Pinpoint the cell where the given text exists, returning its (x, y) midpoint coordinate. 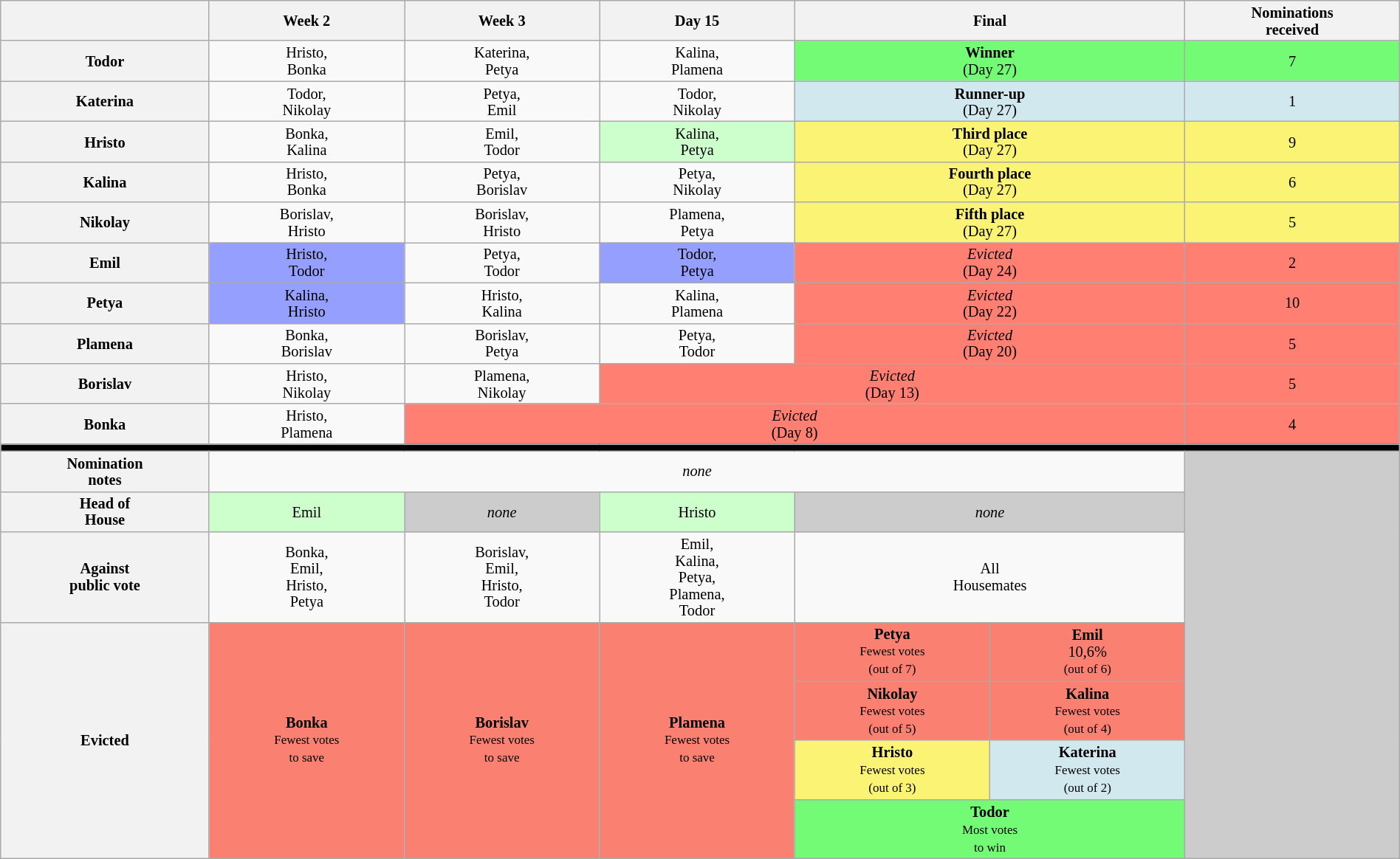
Petya (105, 303)
Bonka,Emil,Hristo,Petya (306, 577)
Evicted(Day 8) (795, 424)
Kalina (105, 182)
Nikolay (105, 223)
Todor (105, 61)
Borislav (105, 384)
Kalina,Hristo (306, 303)
Evicted(Day 22) (989, 303)
HristoFewest votes(out of 3) (892, 770)
6 (1292, 182)
4 (1292, 424)
Petya,Nikolay (697, 182)
Againstpublic vote (105, 577)
BorislavFewest votesto save (502, 741)
1 (1292, 102)
Hristo,Plamena (306, 424)
Head ofHouse (105, 512)
Plamena,Nikolay (502, 384)
9 (1292, 142)
PetyaFewest votes(out of 7) (892, 652)
Petya,Emil (502, 102)
KalinaFewest votes(out of 4) (1088, 711)
Hristo,Kalina (502, 303)
BonkaFewest votesto save (306, 741)
TodorMost votesto win (989, 829)
AllHousemates (989, 577)
Bonka,Borislav (306, 344)
Week 2 (306, 21)
Winner(Day 27) (989, 61)
Emil,Kalina,Petya,Plamena,Todor (697, 577)
Evicted(Day 24) (989, 263)
Todor,Petya (697, 263)
Evicted(Day 20) (989, 344)
7 (1292, 61)
KaterinaFewest votes(out of 2) (1088, 770)
Evicted (105, 741)
NikolayFewest votes(out of 5) (892, 711)
Fourth place(Day 27) (989, 182)
Day 15 (697, 21)
Evicted(Day 13) (892, 384)
Hristo,Nikolay (306, 384)
2 (1292, 263)
Bonka,Kalina (306, 142)
Borislav,Emil,Hristo,Todor (502, 577)
Plamena,Petya (697, 223)
Week 3 (502, 21)
Fifth place(Day 27) (989, 223)
10 (1292, 303)
Nominationnotes (105, 471)
Plamena (105, 344)
Petya,Borislav (502, 182)
Nominationsreceived (1292, 21)
Hristo,Todor (306, 263)
PlamenaFewest votesto save (697, 741)
Katerina (105, 102)
Third place(Day 27) (989, 142)
Emil,Todor (502, 142)
Final (989, 21)
Runner-up(Day 27) (989, 102)
Bonka (105, 424)
Borislav,Petya (502, 344)
Katerina,Petya (502, 61)
Kalina,Petya (697, 142)
Emil10,6%(out of 6) (1088, 652)
